Scan for the cell matching the given text and deliver its (X, Y) coordinate at center. 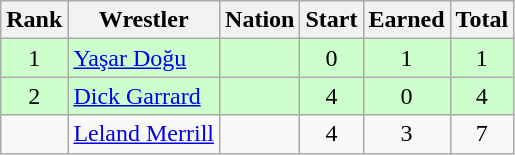
Leland Merrill (144, 134)
Yaşar Doğu (144, 58)
7 (482, 134)
Wrestler (144, 20)
2 (34, 96)
Total (482, 20)
Nation (260, 20)
3 (406, 134)
Start (332, 20)
Rank (34, 20)
Earned (406, 20)
Dick Garrard (144, 96)
